Return [X, Y] of the center of cell containing provided text 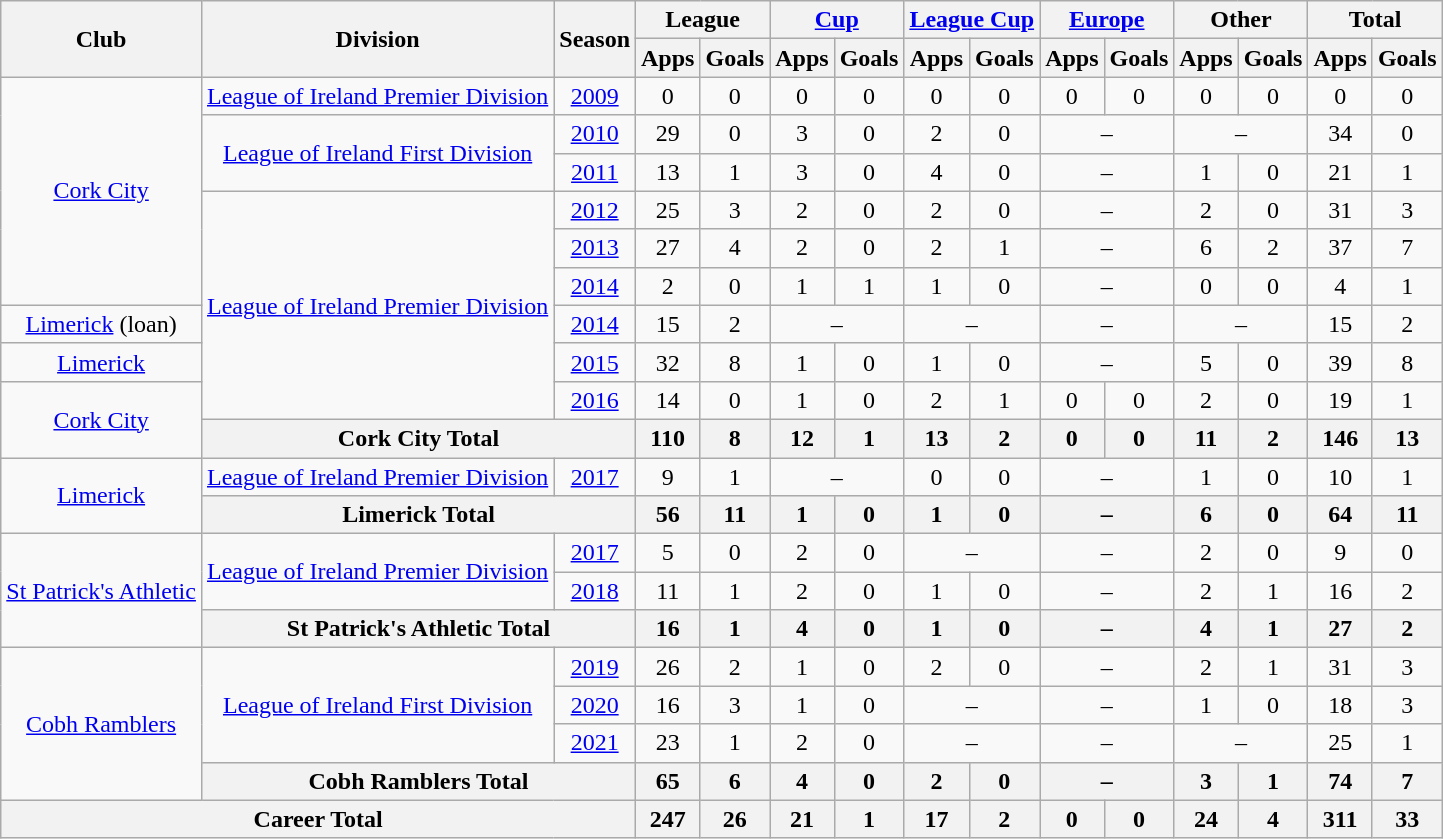
League Cup [972, 20]
2011 [595, 172]
65 [668, 781]
St Patrick's Athletic Total [418, 629]
Europe [1107, 20]
64 [1340, 515]
146 [1340, 438]
Season [595, 39]
311 [1340, 819]
Limerick (loan) [102, 324]
Cobh Ramblers [102, 724]
29 [668, 134]
32 [668, 362]
2013 [595, 248]
Club [102, 39]
19 [1340, 400]
17 [936, 819]
2009 [595, 96]
Division [377, 39]
2020 [595, 705]
56 [668, 515]
Cork City Total [418, 438]
10 [1340, 477]
2012 [595, 210]
34 [1340, 134]
Limerick Total [418, 515]
2015 [595, 362]
Cobh Ramblers Total [418, 781]
37 [1340, 248]
12 [802, 438]
39 [1340, 362]
33 [1407, 819]
Other [1241, 20]
110 [668, 438]
2010 [595, 134]
23 [668, 743]
2019 [595, 667]
2018 [595, 591]
Cup [837, 20]
14 [668, 400]
2016 [595, 400]
2021 [595, 743]
74 [1340, 781]
Career Total [318, 819]
League [703, 20]
St Patrick's Athletic [102, 591]
247 [668, 819]
18 [1340, 705]
24 [1206, 819]
Total [1375, 20]
